Find where the given text appears and provide that cell's center as [X, Y] coordinate. 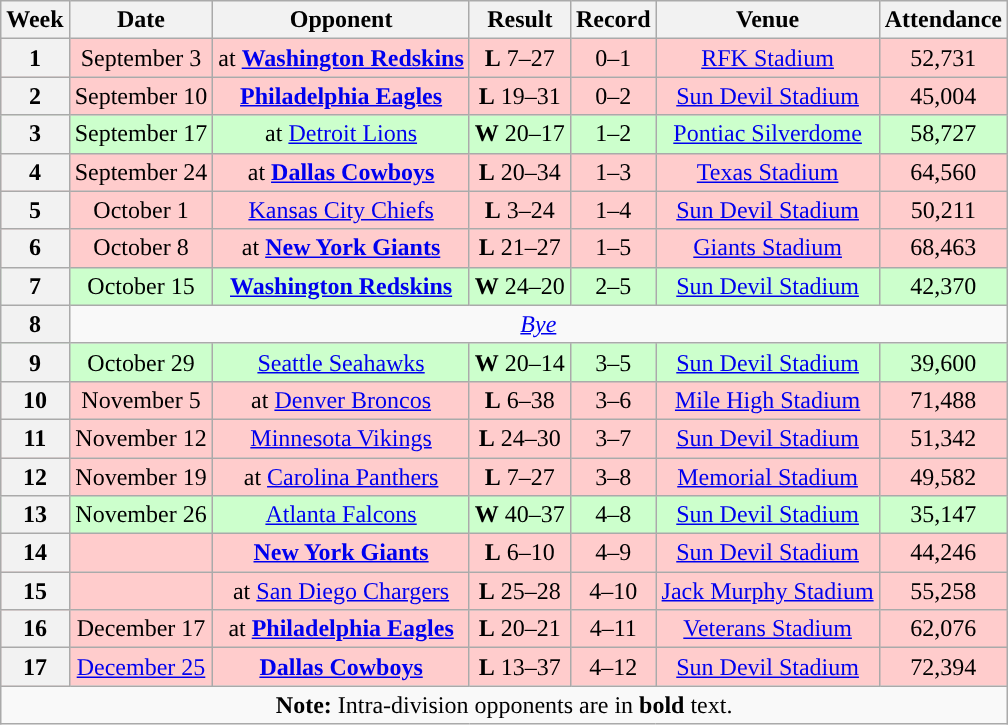
October 15 [141, 286]
L 25–28 [520, 591]
Dallas Cowboys [341, 667]
72,394 [943, 667]
12 [35, 477]
at Carolina Panthers [341, 477]
1–5 [613, 248]
1–3 [613, 172]
Week [35, 20]
4–11 [613, 629]
3 [35, 134]
L 6–10 [520, 553]
0–1 [613, 58]
49,582 [943, 477]
45,004 [943, 96]
55,258 [943, 591]
64,560 [943, 172]
December 17 [141, 629]
50,211 [943, 210]
November 19 [141, 477]
Kansas City Chiefs [341, 210]
13 [35, 515]
RFK Stadium [768, 58]
44,246 [943, 553]
Bye [538, 324]
0–2 [613, 96]
4 [35, 172]
52,731 [943, 58]
39,600 [943, 362]
L 20–21 [520, 629]
W 20–14 [520, 362]
4–12 [613, 667]
New York Giants [341, 553]
3–7 [613, 438]
L 21–27 [520, 248]
November 26 [141, 515]
at Washington Redskins [341, 58]
at Denver Broncos [341, 400]
11 [35, 438]
4–10 [613, 591]
5 [35, 210]
42,370 [943, 286]
2–5 [613, 286]
November 5 [141, 400]
3–8 [613, 477]
L 24–30 [520, 438]
1–2 [613, 134]
W 40–37 [520, 515]
Note: Intra-division opponents are in bold text. [504, 705]
2 [35, 96]
September 24 [141, 172]
Atlanta Falcons [341, 515]
Date [141, 20]
9 [35, 362]
Veterans Stadium [768, 629]
1–4 [613, 210]
at Dallas Cowboys [341, 172]
October 8 [141, 248]
December 25 [141, 667]
1 [35, 58]
Venue [768, 20]
Opponent [341, 20]
at New York Giants [341, 248]
68,463 [943, 248]
71,488 [943, 400]
Jack Murphy Stadium [768, 591]
4–9 [613, 553]
L 19–31 [520, 96]
17 [35, 667]
Texas Stadium [768, 172]
at Detroit Lions [341, 134]
Seattle Seahawks [341, 362]
6 [35, 248]
16 [35, 629]
November 12 [141, 438]
W 20–17 [520, 134]
Washington Redskins [341, 286]
September 10 [141, 96]
Giants Stadium [768, 248]
October 1 [141, 210]
15 [35, 591]
at San Diego Chargers [341, 591]
October 29 [141, 362]
L 20–34 [520, 172]
Minnesota Vikings [341, 438]
35,147 [943, 515]
14 [35, 553]
Philadelphia Eagles [341, 96]
3–5 [613, 362]
3–6 [613, 400]
Memorial Stadium [768, 477]
L 3–24 [520, 210]
W 24–20 [520, 286]
Record [613, 20]
7 [35, 286]
Pontiac Silverdome [768, 134]
L 13–37 [520, 667]
58,727 [943, 134]
at Philadelphia Eagles [341, 629]
September 17 [141, 134]
Attendance [943, 20]
8 [35, 324]
L 6–38 [520, 400]
Mile High Stadium [768, 400]
10 [35, 400]
62,076 [943, 629]
51,342 [943, 438]
Result [520, 20]
September 3 [141, 58]
4–8 [613, 515]
